Determine the [x, y] coordinate at the center of the cell enclosing the given text.  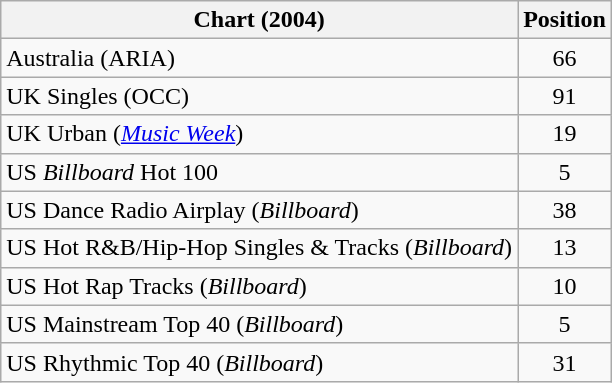
38 [565, 210]
US Rhythmic Top 40 (Billboard) [260, 362]
US Hot R&B/Hip-Hop Singles & Tracks (Billboard) [260, 248]
US Billboard Hot 100 [260, 172]
31 [565, 362]
Chart (2004) [260, 20]
Australia (ARIA) [260, 58]
Position [565, 20]
US Dance Radio Airplay (Billboard) [260, 210]
10 [565, 286]
19 [565, 134]
US Mainstream Top 40 (Billboard) [260, 324]
UK Singles (OCC) [260, 96]
13 [565, 248]
US Hot Rap Tracks (Billboard) [260, 286]
66 [565, 58]
UK Urban (Music Week) [260, 134]
91 [565, 96]
